Search for the cell housing the specified text and yield its [x, y] center coordinate. 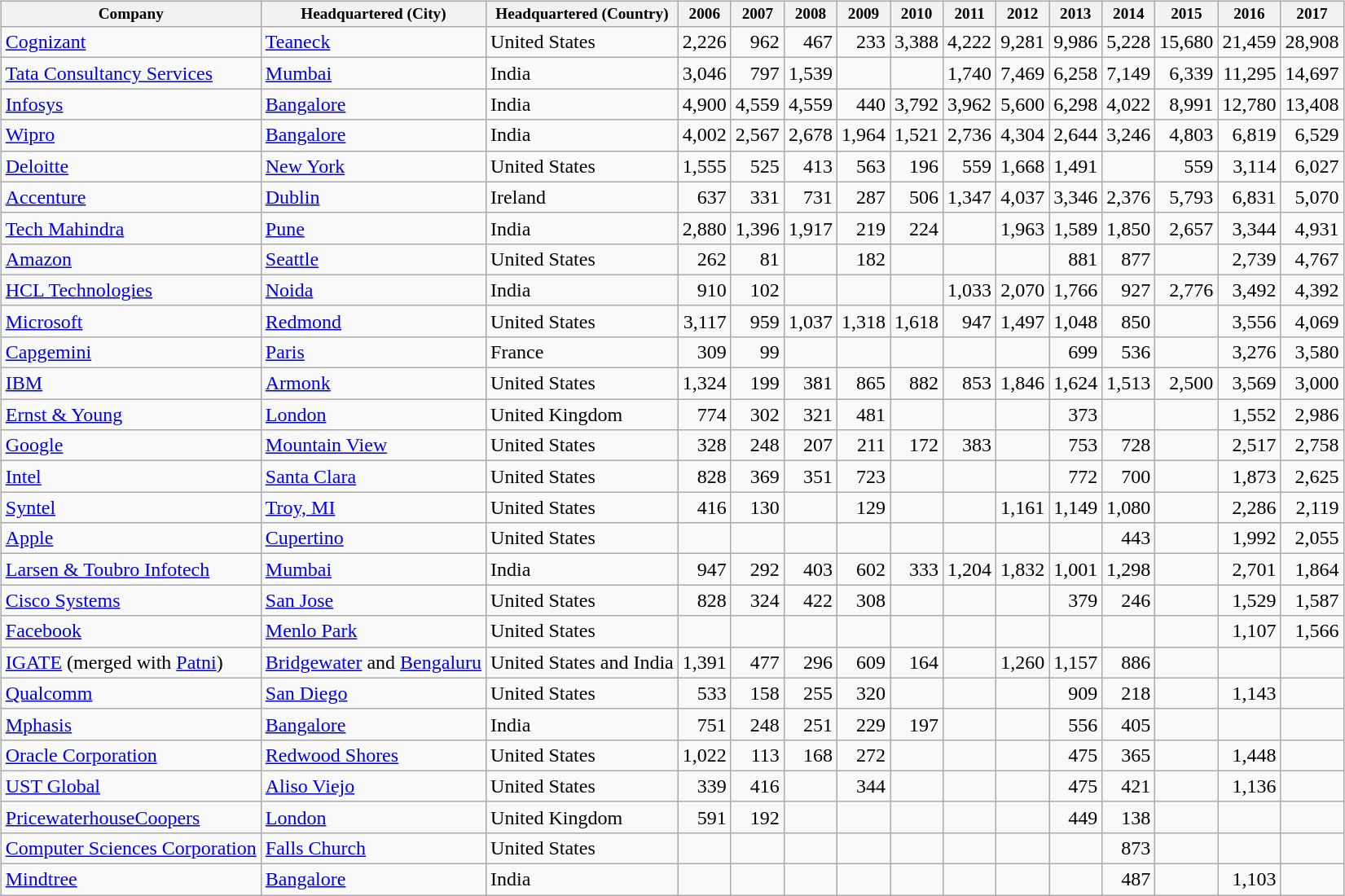
158 [758, 693]
Paris [373, 353]
853 [969, 384]
192 [758, 817]
Wipro [130, 135]
591 [704, 817]
Noida [373, 290]
1,143 [1250, 693]
1,080 [1129, 507]
Oracle Corporation [130, 755]
1,624 [1075, 384]
5,793 [1186, 197]
Bridgewater and Bengaluru [373, 662]
5,600 [1023, 104]
6,529 [1312, 135]
PricewaterhouseCoopers [130, 817]
Armonk [373, 384]
UST Global [130, 786]
1,347 [969, 197]
320 [864, 693]
2,739 [1250, 259]
1,001 [1075, 569]
772 [1075, 477]
3,046 [704, 73]
4,304 [1023, 135]
3,344 [1250, 228]
7,469 [1023, 73]
487 [1129, 880]
Seattle [373, 259]
309 [704, 353]
1,850 [1129, 228]
6,027 [1312, 166]
525 [758, 166]
4,022 [1129, 104]
556 [1075, 724]
Company [130, 14]
2006 [704, 14]
172 [917, 446]
443 [1129, 538]
130 [758, 507]
3,569 [1250, 384]
1,873 [1250, 477]
1,157 [1075, 662]
199 [758, 384]
1,048 [1075, 321]
233 [864, 42]
2,678 [810, 135]
637 [704, 197]
723 [864, 477]
1,149 [1075, 507]
506 [917, 197]
2,758 [1312, 446]
1,552 [1250, 415]
2014 [1129, 14]
1,161 [1023, 507]
262 [704, 259]
5,070 [1312, 197]
1,917 [810, 228]
1,566 [1312, 631]
HCL Technologies [130, 290]
2,657 [1186, 228]
1,521 [917, 135]
403 [810, 569]
959 [758, 321]
1,033 [969, 290]
81 [758, 259]
421 [1129, 786]
850 [1129, 321]
14,697 [1312, 73]
New York [373, 166]
365 [1129, 755]
168 [810, 755]
1,391 [704, 662]
Accenture [130, 197]
333 [917, 569]
2,986 [1312, 415]
21,459 [1250, 42]
328 [704, 446]
373 [1075, 415]
440 [864, 104]
308 [864, 600]
Santa Clara [373, 477]
751 [704, 724]
3,114 [1250, 166]
251 [810, 724]
321 [810, 415]
2011 [969, 14]
1,740 [969, 73]
11,295 [1250, 73]
6,339 [1186, 73]
1,555 [704, 166]
2009 [864, 14]
Ernst & Young [130, 415]
211 [864, 446]
2,644 [1075, 135]
4,069 [1312, 321]
Headquartered (Country) [582, 14]
Syntel [130, 507]
2012 [1023, 14]
1,298 [1129, 569]
2,776 [1186, 290]
292 [758, 569]
4,002 [704, 135]
324 [758, 600]
272 [864, 755]
302 [758, 415]
1,204 [969, 569]
6,258 [1075, 73]
218 [1129, 693]
1,992 [1250, 538]
Dublin [373, 197]
San Jose [373, 600]
Tata Consultancy Services [130, 73]
Infosys [130, 104]
7,149 [1129, 73]
873 [1129, 849]
224 [917, 228]
3,000 [1312, 384]
1,846 [1023, 384]
910 [704, 290]
164 [917, 662]
1,491 [1075, 166]
San Diego [373, 693]
12,780 [1250, 104]
3,580 [1312, 353]
Amazon [130, 259]
728 [1129, 446]
331 [758, 197]
Cognizant [130, 42]
1,513 [1129, 384]
Pune [373, 228]
United States and India [582, 662]
467 [810, 42]
369 [758, 477]
6,819 [1250, 135]
3,346 [1075, 197]
3,962 [969, 104]
3,276 [1250, 353]
405 [1129, 724]
351 [810, 477]
1,963 [1023, 228]
2,625 [1312, 477]
246 [1129, 600]
6,298 [1075, 104]
4,803 [1186, 135]
2,119 [1312, 507]
1,766 [1075, 290]
4,931 [1312, 228]
2008 [810, 14]
Falls Church [373, 849]
381 [810, 384]
Troy, MI [373, 507]
3,492 [1250, 290]
4,037 [1023, 197]
1,037 [810, 321]
1,832 [1023, 569]
2,567 [758, 135]
207 [810, 446]
413 [810, 166]
2,286 [1250, 507]
536 [1129, 353]
1,587 [1312, 600]
Menlo Park [373, 631]
2007 [758, 14]
1,589 [1075, 228]
1,668 [1023, 166]
102 [758, 290]
699 [1075, 353]
1,448 [1250, 755]
602 [864, 569]
Mphasis [130, 724]
Cupertino [373, 538]
1,539 [810, 73]
1,136 [1250, 786]
6,831 [1250, 197]
1,260 [1023, 662]
129 [864, 507]
383 [969, 446]
13,408 [1312, 104]
4,392 [1312, 290]
2,500 [1186, 384]
IBM [130, 384]
287 [864, 197]
229 [864, 724]
774 [704, 415]
219 [864, 228]
3,792 [917, 104]
927 [1129, 290]
1,497 [1023, 321]
Qualcomm [130, 693]
3,246 [1129, 135]
138 [1129, 817]
1,864 [1312, 569]
1,964 [864, 135]
Facebook [130, 631]
1,318 [864, 321]
Mindtree [130, 880]
1,324 [704, 384]
2,736 [969, 135]
Headquartered (City) [373, 14]
449 [1075, 817]
Google [130, 446]
533 [704, 693]
Capgemini [130, 353]
1,396 [758, 228]
9,986 [1075, 42]
2016 [1250, 14]
563 [864, 166]
28,908 [1312, 42]
2,880 [704, 228]
1,022 [704, 755]
865 [864, 384]
99 [758, 353]
2,701 [1250, 569]
Computer Sciences Corporation [130, 849]
881 [1075, 259]
753 [1075, 446]
2010 [917, 14]
4,222 [969, 42]
2017 [1312, 14]
Intel [130, 477]
255 [810, 693]
1,529 [1250, 600]
296 [810, 662]
700 [1129, 477]
344 [864, 786]
113 [758, 755]
797 [758, 73]
481 [864, 415]
Apple [130, 538]
2,226 [704, 42]
197 [917, 724]
Cisco Systems [130, 600]
Redmond [373, 321]
4,767 [1312, 259]
Larsen & Toubro Infotech [130, 569]
IGATE (merged with Patni) [130, 662]
731 [810, 197]
962 [758, 42]
1,107 [1250, 631]
3,556 [1250, 321]
339 [704, 786]
Ireland [582, 197]
8,991 [1186, 104]
2013 [1075, 14]
422 [810, 600]
Redwood Shores [373, 755]
3,117 [704, 321]
196 [917, 166]
477 [758, 662]
886 [1129, 662]
9,281 [1023, 42]
2,517 [1250, 446]
2,376 [1129, 197]
15,680 [1186, 42]
Mountain View [373, 446]
882 [917, 384]
Teaneck [373, 42]
2,070 [1023, 290]
877 [1129, 259]
1,618 [917, 321]
2,055 [1312, 538]
4,900 [704, 104]
379 [1075, 600]
609 [864, 662]
Aliso Viejo [373, 786]
182 [864, 259]
Microsoft [130, 321]
2015 [1186, 14]
909 [1075, 693]
Tech Mahindra [130, 228]
1,103 [1250, 880]
France [582, 353]
3,388 [917, 42]
Deloitte [130, 166]
5,228 [1129, 42]
